Output the (x, y) coordinate of the center of the cell containing the given text.  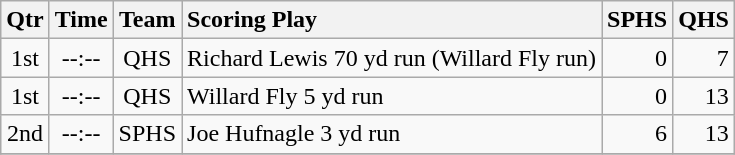
Time (81, 20)
Joe Hufnagle 3 yd run (392, 134)
Team (147, 20)
6 (638, 134)
Qtr (25, 20)
Scoring Play (392, 20)
7 (704, 58)
Richard Lewis 70 yd run (Willard Fly run) (392, 58)
Willard Fly 5 yd run (392, 96)
2nd (25, 134)
